From the cell containing the given text, extract its center point as [x, y] coordinate. 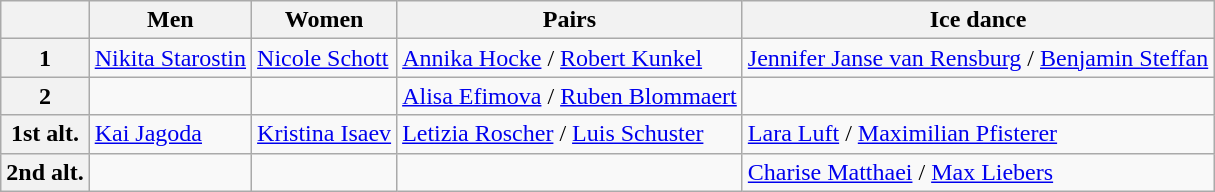
Annika Hocke / Robert Kunkel [570, 58]
Men [170, 20]
Nikita Starostin [170, 58]
Lara Luft / Maximilian Pfisterer [978, 134]
Kai Jagoda [170, 134]
Kristina Isaev [324, 134]
1 [45, 58]
Letizia Roscher / Luis Schuster [570, 134]
Pairs [570, 20]
Women [324, 20]
2 [45, 96]
1st alt. [45, 134]
Charise Matthaei / Max Liebers [978, 172]
Jennifer Janse van Rensburg / Benjamin Steffan [978, 58]
Nicole Schott [324, 58]
Ice dance [978, 20]
Alisa Efimova / Ruben Blommaert [570, 96]
2nd alt. [45, 172]
